From the cell containing the given text, extract its center point as (X, Y) coordinate. 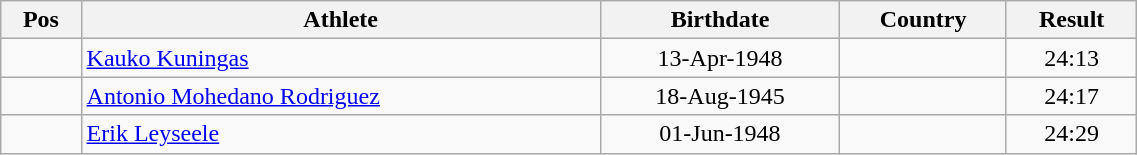
Athlete (340, 20)
24:17 (1071, 96)
Erik Leyseele (340, 134)
24:29 (1071, 134)
18-Aug-1945 (720, 96)
24:13 (1071, 58)
Kauko Kuningas (340, 58)
Antonio Mohedano Rodriguez (340, 96)
Birthdate (720, 20)
Country (924, 20)
Pos (41, 20)
Result (1071, 20)
13-Apr-1948 (720, 58)
01-Jun-1948 (720, 134)
